Return the (X, Y) coordinate for the center point of the cell that contains the specified text.  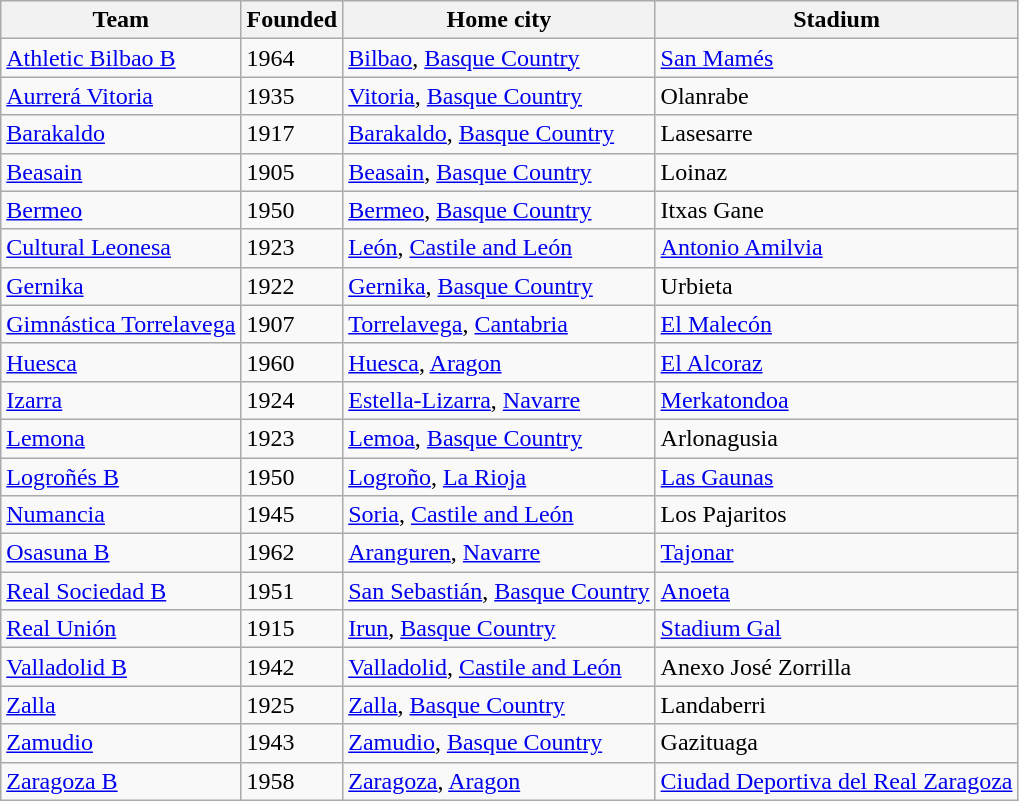
Barakaldo, Basque Country (499, 134)
1935 (292, 96)
Itxas Gane (836, 210)
Gazituaga (836, 743)
Logroño, La Rioja (499, 477)
Gernika, Basque Country (499, 286)
Aurrerá Vitoria (121, 96)
Lemona (121, 438)
Gimnástica Torrelavega (121, 324)
Antonio Amilvia (836, 248)
1964 (292, 58)
Zaragoza, Aragon (499, 781)
1915 (292, 629)
Huesca (121, 362)
1925 (292, 705)
Aranguren, Navarre (499, 553)
Estella-Lizarra, Navarre (499, 400)
Bermeo (121, 210)
Zaragoza B (121, 781)
Real Unión (121, 629)
Ciudad Deportiva del Real Zaragoza (836, 781)
El Malecón (836, 324)
Stadium Gal (836, 629)
1945 (292, 515)
León, Castile and León (499, 248)
1922 (292, 286)
Numancia (121, 515)
Team (121, 20)
Home city (499, 20)
1943 (292, 743)
Las Gaunas (836, 477)
Arlonagusia (836, 438)
Irun, Basque Country (499, 629)
1951 (292, 591)
Founded (292, 20)
San Sebastián, Basque Country (499, 591)
Merkatondoa (836, 400)
Cultural Leonesa (121, 248)
Vitoria, Basque Country (499, 96)
Logroñés B (121, 477)
Beasain, Basque Country (499, 172)
Torrelavega, Cantabria (499, 324)
Real Sociedad B (121, 591)
1942 (292, 667)
Tajonar (836, 553)
Soria, Castile and León (499, 515)
Zamudio, Basque Country (499, 743)
1958 (292, 781)
El Alcoraz (836, 362)
1907 (292, 324)
Beasain (121, 172)
Anoeta (836, 591)
Lemoa, Basque Country (499, 438)
Valladolid B (121, 667)
1924 (292, 400)
Los Pajaritos (836, 515)
1917 (292, 134)
Zalla, Basque Country (499, 705)
Huesca, Aragon (499, 362)
Urbieta (836, 286)
Bermeo, Basque Country (499, 210)
Athletic Bilbao B (121, 58)
Zalla (121, 705)
Loinaz (836, 172)
Osasuna B (121, 553)
Bilbao, Basque Country (499, 58)
1905 (292, 172)
Zamudio (121, 743)
Barakaldo (121, 134)
1962 (292, 553)
1960 (292, 362)
Izarra (121, 400)
Valladolid, Castile and León (499, 667)
Olanrabe (836, 96)
Lasesarre (836, 134)
Landaberri (836, 705)
Stadium (836, 20)
Anexo José Zorrilla (836, 667)
Gernika (121, 286)
San Mamés (836, 58)
